Find where the given text appears and provide that cell's center as [x, y] coordinate. 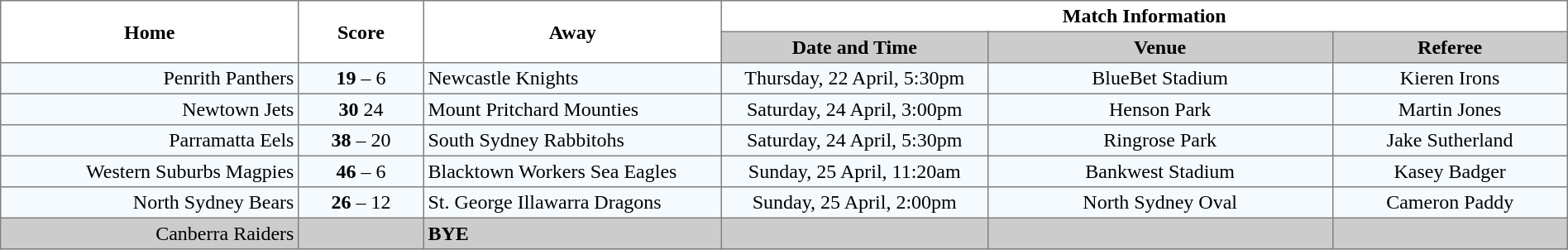
Henson Park [1159, 109]
Cameron Paddy [1450, 203]
South Sydney Rabbitohs [572, 141]
Western Suburbs Magpies [150, 171]
Kieren Irons [1450, 79]
St. George Illawarra Dragons [572, 203]
North Sydney Oval [1159, 203]
Date and Time [854, 47]
Kasey Badger [1450, 171]
Saturday, 24 April, 5:30pm [854, 141]
Score [361, 31]
BlueBet Stadium [1159, 79]
Match Information [1145, 17]
Thursday, 22 April, 5:30pm [854, 79]
46 – 6 [361, 171]
Jake Sutherland [1450, 141]
Penrith Panthers [150, 79]
Saturday, 24 April, 3:00pm [854, 109]
Newcastle Knights [572, 79]
North Sydney Bears [150, 203]
Sunday, 25 April, 2:00pm [854, 203]
Referee [1450, 47]
BYE [572, 233]
Sunday, 25 April, 11:20am [854, 171]
30 24 [361, 109]
19 – 6 [361, 79]
Venue [1159, 47]
Mount Pritchard Mounties [572, 109]
Bankwest Stadium [1159, 171]
Canberra Raiders [150, 233]
Blacktown Workers Sea Eagles [572, 171]
26 – 12 [361, 203]
Ringrose Park [1159, 141]
Parramatta Eels [150, 141]
Martin Jones [1450, 109]
Newtown Jets [150, 109]
Home [150, 31]
Away [572, 31]
38 – 20 [361, 141]
